Pinpoint the cell where the given text exists, returning its [x, y] midpoint coordinate. 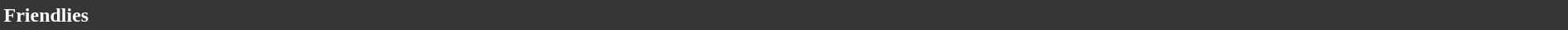
Friendlies [784, 15]
